Detect which cell encompasses the target text, then output its (X, Y) center coordinate. 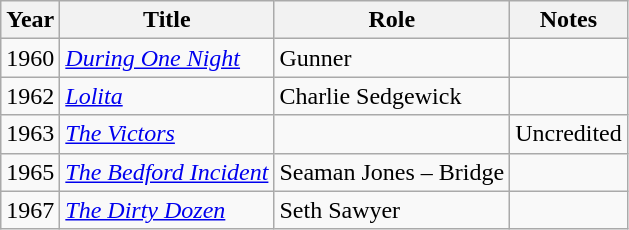
Seth Sawyer (392, 210)
Year (30, 20)
Charlie Sedgewick (392, 96)
Role (392, 20)
Seaman Jones – Bridge (392, 172)
Uncredited (569, 134)
Lolita (167, 96)
1965 (30, 172)
1960 (30, 58)
The Bedford Incident (167, 172)
Notes (569, 20)
Gunner (392, 58)
The Dirty Dozen (167, 210)
1962 (30, 96)
1967 (30, 210)
During One Night (167, 58)
The Victors (167, 134)
1963 (30, 134)
Title (167, 20)
